Locate the cell with the specified text and output its [x, y] center coordinate. 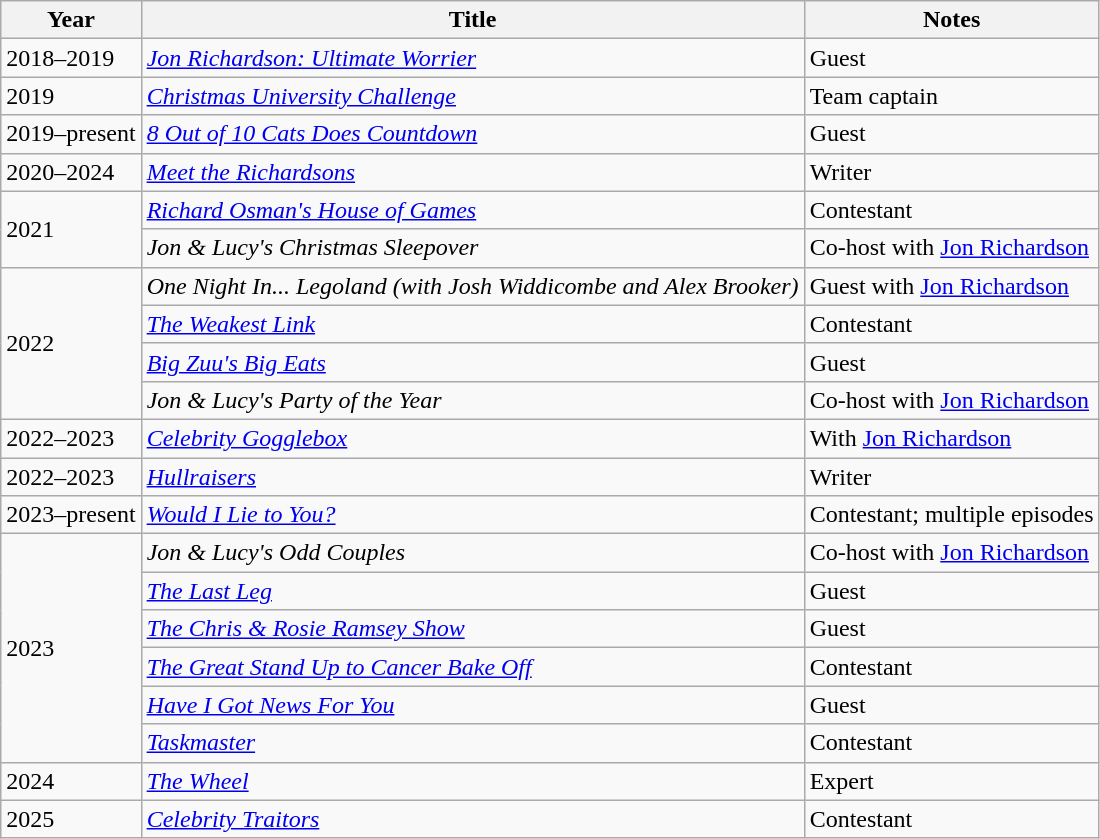
The Great Stand Up to Cancer Bake Off [472, 667]
Title [472, 20]
2019 [71, 96]
Expert [952, 781]
2022 [71, 343]
2023 [71, 648]
Jon & Lucy's Christmas Sleepover [472, 248]
Have I Got News For You [472, 705]
Jon & Lucy's Odd Couples [472, 553]
The Chris & Rosie Ramsey Show [472, 629]
2024 [71, 781]
Contestant; multiple episodes [952, 515]
2025 [71, 819]
2019–present [71, 134]
Taskmaster [472, 743]
Celebrity Gogglebox [472, 438]
Celebrity Traitors [472, 819]
Notes [952, 20]
2018–2019 [71, 58]
Jon & Lucy's Party of the Year [472, 400]
Year [71, 20]
8 Out of 10 Cats Does Countdown [472, 134]
The Weakest Link [472, 324]
2020–2024 [71, 172]
The Wheel [472, 781]
Jon Richardson: Ultimate Worrier [472, 58]
Guest with Jon Richardson [952, 286]
Team captain [952, 96]
Meet the Richardsons [472, 172]
Hullraisers [472, 477]
Would I Lie to You? [472, 515]
Christmas University Challenge [472, 96]
2023–present [71, 515]
With Jon Richardson [952, 438]
Richard Osman's House of Games [472, 210]
2021 [71, 229]
Big Zuu's Big Eats [472, 362]
The Last Leg [472, 591]
One Night In... Legoland (with Josh Widdicombe and Alex Brooker) [472, 286]
